Capture the cell that displays the provided text and extract its (X, Y) central coordinate. 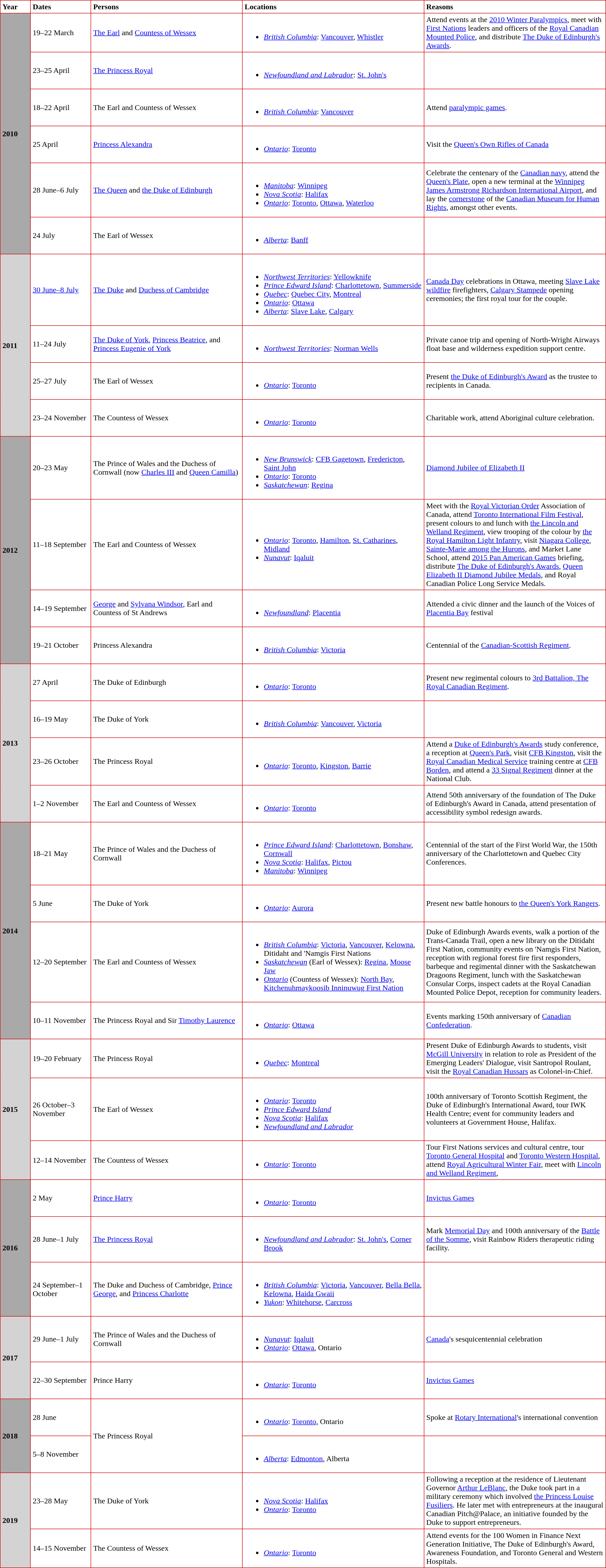
23–28 May (61, 1501)
British Columbia: Victoria (333, 645)
5–8 November (61, 1454)
2016 (15, 1248)
Visit the Queen's Own Rifles of Canada (515, 145)
Alberta: Edmonton, Alberta (333, 1454)
23–26 October (61, 761)
Present the Duke of Edinburgh's Award as the trustee to recipients in Canada. (515, 381)
Charitable work, attend Aboriginal culture celebration. (515, 418)
2017 (15, 1358)
2012 (15, 550)
23–24 November (61, 418)
11–18 September (61, 545)
British Columbia: Vancouver (333, 107)
Attend paralympic games. (515, 107)
British Columbia: Victoria, Vancouver, Bella Bella, Kelowna, Haida GwaiiYukon: Whitehorse, Carcross (333, 1289)
25–27 July (61, 381)
Northwest Territories: Norman Wells (333, 344)
28 June (61, 1417)
The Prince of Wales and the Duchess of Cornwall (now Charles III and Queen Camilla) (167, 468)
2 May (61, 1198)
Events marking 150th anniversary of Canadian Confederation. (515, 1021)
19–20 February (61, 1058)
Ontario: Ottawa (333, 1021)
1–2 November (61, 804)
Manitoba: WinnipegNova Scotia: HalifaxOntario: Toronto, Ottawa, Waterloo (333, 190)
The Duke and Duchess of Cambridge, Prince George, and Princess Charlotte (167, 1289)
18–21 May (61, 853)
Centennial of the Canadian-Scottish Regiment. (515, 645)
Newfoundland and Labrador: St. John's (333, 71)
28 June–1 July (61, 1239)
Ontario: Toronto, Ontario (333, 1417)
Dates (61, 7)
2019 (15, 1520)
Newfoundland and Labrador: St. John's, Corner Brook (333, 1239)
11–24 July (61, 344)
Present new battle honours to the Queen's York Rangers. (515, 904)
Reasons (515, 7)
Diamond Jubilee of Elizabeth II (515, 468)
Ontario: TorontoPrince Edward IslandNova Scotia: HalifaxNewfoundland and Labrador (333, 1109)
29 June–1 July (61, 1339)
The Duke and Duchess of Cambridge (167, 290)
Private canoe trip and opening of North-Wright Airways float base and wilderness expedition support centre. (515, 344)
2013 (15, 743)
5 June (61, 904)
British Columbia: Vancouver, Victoria (333, 719)
Locations (333, 7)
The Queen and the Duke of Edinburgh (167, 190)
2011 (15, 345)
22–30 September (61, 1381)
Present new regimental colours to 3rd Battalion, The Royal Canadian Regiment. (515, 682)
The Duke of Edinburgh (167, 682)
George and Sylvana Windsor, Earl and Countess of St Andrews (167, 608)
10–11 November (61, 1021)
2015 (15, 1109)
Newfoundland: Placentia (333, 608)
2010 (15, 134)
British Columbia: Vancouver, Whistler (333, 33)
Attend 50th anniversary of the foundation of The Duke of Edinburgh's Award in Canada, attend presentation of accessibility symbol redesign awards. (515, 804)
24 September–1 October (61, 1289)
19–21 October (61, 645)
Attended a civic dinner and the launch of the Voices of Placentia Bay festival (515, 608)
New Brunswick: CFB Gagetown, Fredericton, Saint JohnOntario: TorontoSaskatchewan: Regina (333, 468)
Centennial of the start of the First World War, the 150th anniversary of the Charlottetown and Quebec City Conferences. (515, 853)
Canada's sesquicentennial celebration (515, 1339)
Prince Edward Island: Charlottetown, Bonshaw, CornwallNova Scotia: Halifax, PictouManitoba: Winnipeg (333, 853)
Year (15, 7)
Ontario: Toronto, Kingston, Barrie (333, 761)
2014 (15, 931)
2018 (15, 1436)
20–23 May (61, 468)
Mark Memorial Day and 100th anniversary of the Battle of the Somme, visit Rainbow Riders therapeutic riding facility. (515, 1239)
The Duke of York, Princess Beatrice, and Princess Eugenie of York (167, 344)
Quebec: Montreal (333, 1058)
30 June–8 July (61, 290)
Nunavut: IqaluitOntario: Ottawa, Ontario (333, 1339)
16–19 May (61, 719)
25 April (61, 145)
14–19 September (61, 608)
Persons (167, 7)
Ontario: Toronto, Hamilton, St. Catharines, MidlandNunavut: Iqaluit (333, 545)
26 October–3 November (61, 1109)
27 April (61, 682)
24 July (61, 236)
Nova Scotia: HalifaxOntario: Toronto (333, 1501)
19–22 March (61, 33)
18–22 April (61, 107)
23–25 April (61, 71)
Spoke at Rotary International's international convention (515, 1417)
Ontario: Aurora (333, 904)
14–15 November (61, 1548)
12–14 November (61, 1160)
Alberta: Banff (333, 236)
12–20 September (61, 962)
The Princess Royal and Sir Timothy Laurence (167, 1021)
28 June–6 July (61, 190)
